Provide the [X, Y] coordinate of the cell's center where the given text is located.  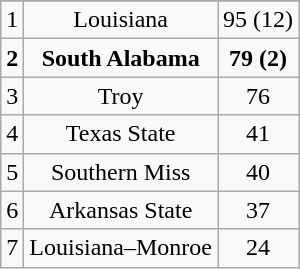
Louisiana [121, 20]
76 [258, 96]
37 [258, 210]
Louisiana–Monroe [121, 248]
Texas State [121, 134]
95 (12) [258, 20]
79 (2) [258, 58]
Southern Miss [121, 172]
6 [12, 210]
5 [12, 172]
1 [12, 20]
Troy [121, 96]
South Alabama [121, 58]
41 [258, 134]
24 [258, 248]
40 [258, 172]
Arkansas State [121, 210]
4 [12, 134]
3 [12, 96]
7 [12, 248]
2 [12, 58]
